Output the (x, y) coordinate of the center of the cell containing the given text.  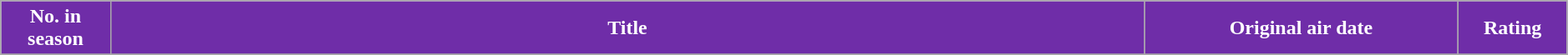
No. inseason (55, 28)
Title (627, 28)
Original air date (1302, 28)
Rating (1512, 28)
